Search for the cell housing the specified text and yield its [X, Y] center coordinate. 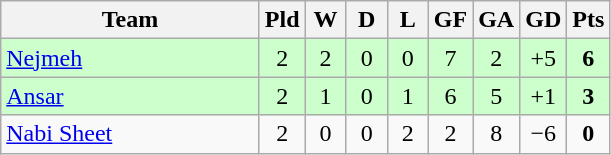
7 [450, 58]
Pts [588, 20]
8 [496, 134]
Pld [282, 20]
+5 [544, 58]
3 [588, 96]
GD [544, 20]
GF [450, 20]
Team [130, 20]
−6 [544, 134]
D [366, 20]
GA [496, 20]
Nejmeh [130, 58]
L [408, 20]
Nabi Sheet [130, 134]
5 [496, 96]
W [326, 20]
+1 [544, 96]
Ansar [130, 96]
